For the text-containing cell, return its midpoint in (x, y) coordinate format. 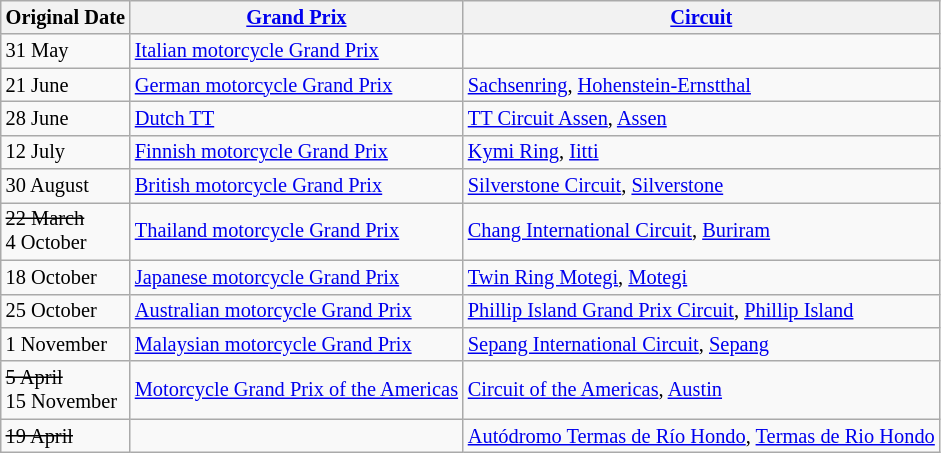
Circuit (702, 17)
Japanese motorcycle Grand Prix (296, 277)
German motorcycle Grand Prix (296, 85)
1 November (66, 344)
28 June (66, 118)
22 March4 October (66, 231)
Motorcycle Grand Prix of the Americas (296, 390)
25 October (66, 311)
5 April15 November (66, 390)
Twin Ring Motegi, Motegi (702, 277)
18 October (66, 277)
Circuit of the Americas, Austin (702, 390)
Malaysian motorcycle Grand Prix (296, 344)
TT Circuit Assen, Assen (702, 118)
Kymi Ring, Iitti (702, 152)
Chang International Circuit, Buriram (702, 231)
Finnish motorcycle Grand Prix (296, 152)
Grand Prix (296, 17)
British motorcycle Grand Prix (296, 186)
Autódromo Termas de Río Hondo, Termas de Rio Hondo (702, 436)
12 July (66, 152)
Italian motorcycle Grand Prix (296, 51)
30 August (66, 186)
Phillip Island Grand Prix Circuit, Phillip Island (702, 311)
21 June (66, 85)
Sepang International Circuit, Sepang (702, 344)
19 April (66, 436)
Thailand motorcycle Grand Prix (296, 231)
Sachsenring, Hohenstein-Ernstthal (702, 85)
31 May (66, 51)
Australian motorcycle Grand Prix (296, 311)
Dutch TT (296, 118)
Original Date (66, 17)
Silverstone Circuit, Silverstone (702, 186)
